Determine the [x, y] coordinate at the center of the cell enclosing the given text.  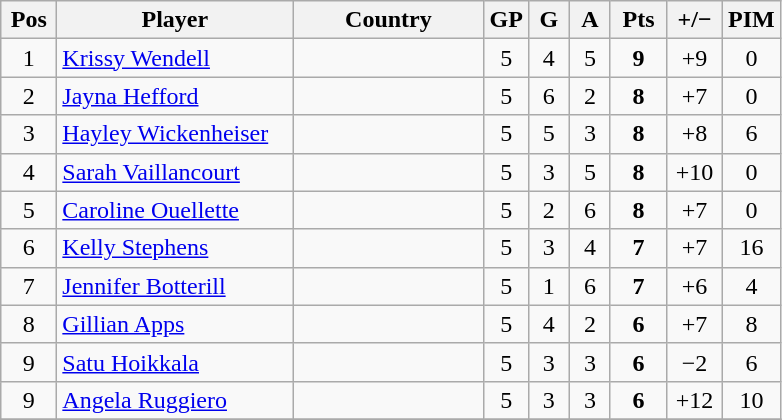
16 [752, 248]
PIM [752, 20]
+9 [695, 58]
−2 [695, 362]
Satu Hoikkala [175, 362]
Gillian Apps [175, 324]
Jennifer Botterill [175, 286]
+10 [695, 172]
10 [752, 400]
A [590, 20]
Krissy Wendell [175, 58]
Angela Ruggiero [175, 400]
+8 [695, 134]
Sarah Vaillancourt [175, 172]
G [548, 20]
Kelly Stephens [175, 248]
Caroline Ouellette [175, 210]
Pts [638, 20]
Player [175, 20]
Jayna Hefford [175, 96]
GP [506, 20]
Pos [29, 20]
Country [388, 20]
Hayley Wickenheiser [175, 134]
+12 [695, 400]
+/− [695, 20]
+6 [695, 286]
